From the cell containing the given text, extract its center point as [x, y] coordinate. 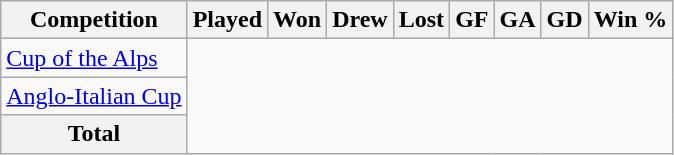
Won [298, 20]
Total [94, 134]
Win % [630, 20]
Competition [94, 20]
GD [564, 20]
Anglo-Italian Cup [94, 96]
Drew [360, 20]
Played [227, 20]
GA [518, 20]
Lost [421, 20]
Cup of the Alps [94, 58]
GF [472, 20]
